Scan for the cell matching the given text and deliver its (X, Y) coordinate at center. 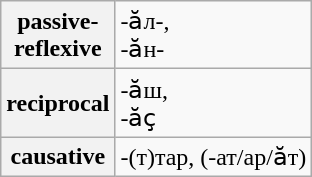
passive-reflexive (58, 35)
-(т)тар, (-ат/ар/ӑт) (214, 157)
-ӑш,-ӑҫ (214, 103)
reciprocal (58, 103)
-ӑл-,-ӑн- (214, 35)
causative (58, 157)
